Find where the given text appears and provide that cell's center as (x, y) coordinate. 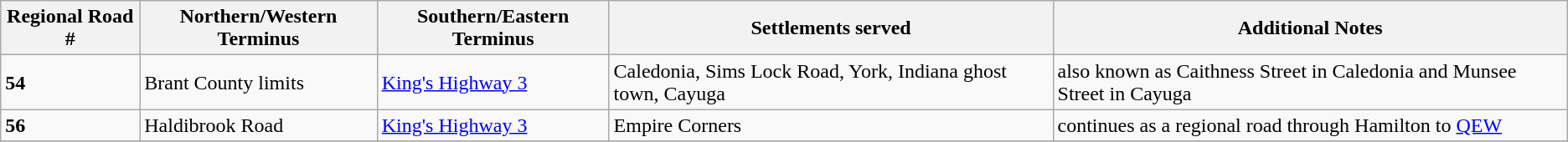
Caledonia, Sims Lock Road, York, Indiana ghost town, Cayuga (831, 82)
54 (70, 82)
Brant County limits (258, 82)
Northern/Western Terminus (258, 28)
Regional Road # (70, 28)
also known as Caithness Street in Caledonia and Munsee Street in Cayuga (1310, 82)
Settlements served (831, 28)
Southern/Eastern Terminus (493, 28)
Additional Notes (1310, 28)
Haldibrook Road (258, 125)
56 (70, 125)
Empire Corners (831, 125)
continues as a regional road through Hamilton to QEW (1310, 125)
